For the text-containing cell, return its midpoint in [x, y] coordinate format. 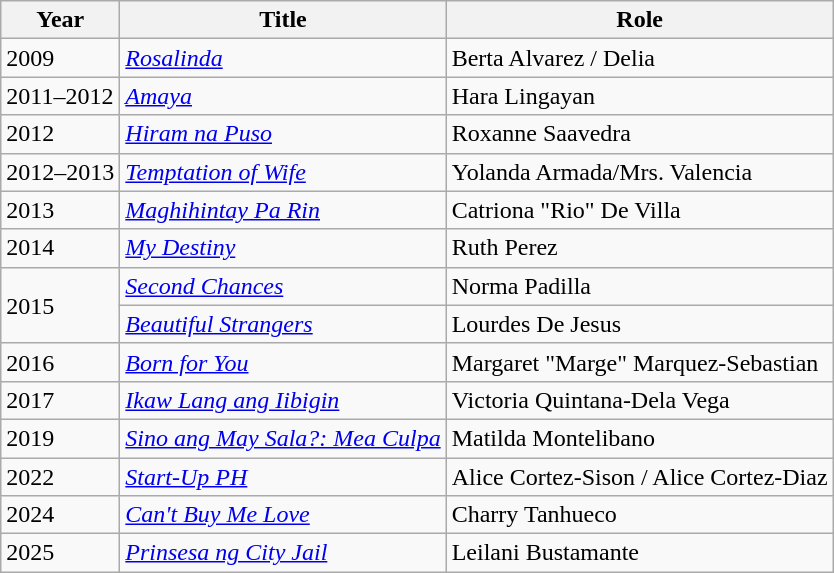
Hara Lingayan [640, 96]
Born for You [283, 362]
Maghihintay Pa Rin [283, 210]
2012–2013 [60, 172]
Catriona "Rio" De Villa [640, 210]
Ruth Perez [640, 248]
Roxanne Saavedra [640, 134]
2017 [60, 400]
2025 [60, 553]
Matilda Montelibano [640, 438]
2014 [60, 248]
Berta Alvarez / Delia [640, 58]
Role [640, 20]
2015 [60, 305]
Can't Buy Me Love [283, 515]
2012 [60, 134]
2011–2012 [60, 96]
Amaya [283, 96]
Alice Cortez-Sison / Alice Cortez-Diaz [640, 477]
Second Chances [283, 286]
Year [60, 20]
Prinsesa ng City Jail [283, 553]
Temptation of Wife [283, 172]
Ikaw Lang ang Iibigin [283, 400]
2024 [60, 515]
Victoria Quintana-Dela Vega [640, 400]
Sino ang May Sala?: Mea Culpa [283, 438]
Title [283, 20]
My Destiny [283, 248]
Margaret "Marge" Marquez-Sebastian [640, 362]
2013 [60, 210]
2019 [60, 438]
Rosalinda [283, 58]
Lourdes De Jesus [640, 324]
Start-Up PH [283, 477]
Yolanda Armada/Mrs. Valencia [640, 172]
2009 [60, 58]
Charry Tanhueco [640, 515]
Hiram na Puso [283, 134]
Leilani Bustamante [640, 553]
2022 [60, 477]
Norma Padilla [640, 286]
2016 [60, 362]
Beautiful Strangers [283, 324]
